Pinpoint the cell where the given text exists, returning its (x, y) midpoint coordinate. 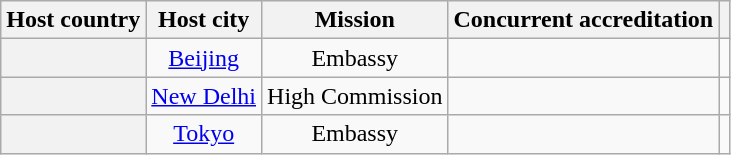
Beijing (204, 58)
New Delhi (204, 96)
Host country (74, 20)
Concurrent accreditation (584, 20)
Host city (204, 20)
Mission (355, 20)
Tokyo (204, 134)
High Commission (355, 96)
